Locate the cell with the specified text and output its [X, Y] center coordinate. 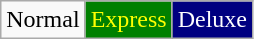
Normal [43, 20]
Deluxe [212, 20]
Express [128, 20]
